Search for the cell housing the specified text and yield its (X, Y) center coordinate. 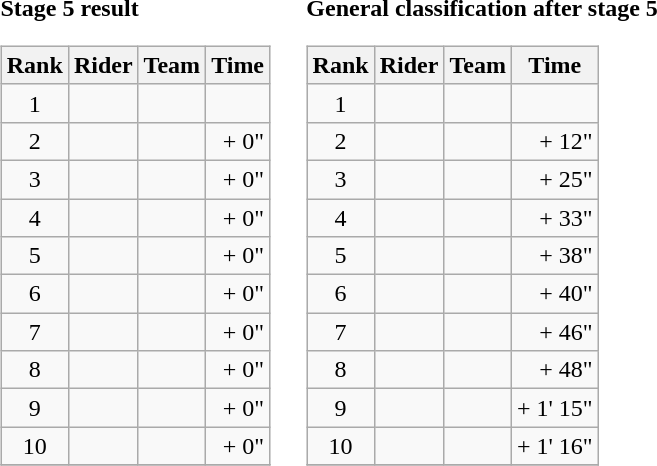
+ 33" (554, 217)
+ 48" (554, 370)
+ 38" (554, 256)
+ 12" (554, 141)
+ 40" (554, 294)
+ 1' 15" (554, 408)
+ 46" (554, 332)
+ 1' 16" (554, 446)
+ 25" (554, 179)
